Search for the cell housing the specified text and yield its (X, Y) center coordinate. 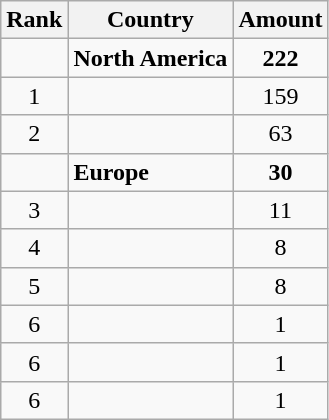
11 (280, 210)
North America (150, 58)
Rank (34, 20)
4 (34, 248)
Europe (150, 172)
Country (150, 20)
3 (34, 210)
Amount (280, 20)
5 (34, 286)
222 (280, 58)
159 (280, 96)
2 (34, 134)
30 (280, 172)
63 (280, 134)
